Determine the (X, Y) coordinate at the center of the cell enclosing the given text.  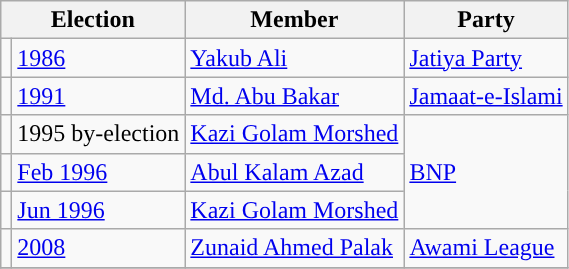
Jun 1996 (98, 210)
BNP (486, 172)
1995 by-election (98, 134)
Yakub Ali (294, 58)
Party (486, 20)
Member (294, 20)
Abul Kalam Azad (294, 172)
Election (93, 20)
Md. Abu Bakar (294, 96)
Awami League (486, 248)
Jatiya Party (486, 58)
2008 (98, 248)
Zunaid Ahmed Palak (294, 248)
1991 (98, 96)
1986 (98, 58)
Jamaat-e-Islami (486, 96)
Feb 1996 (98, 172)
